Return the (X, Y) coordinate for the center point of the cell that contains the specified text.  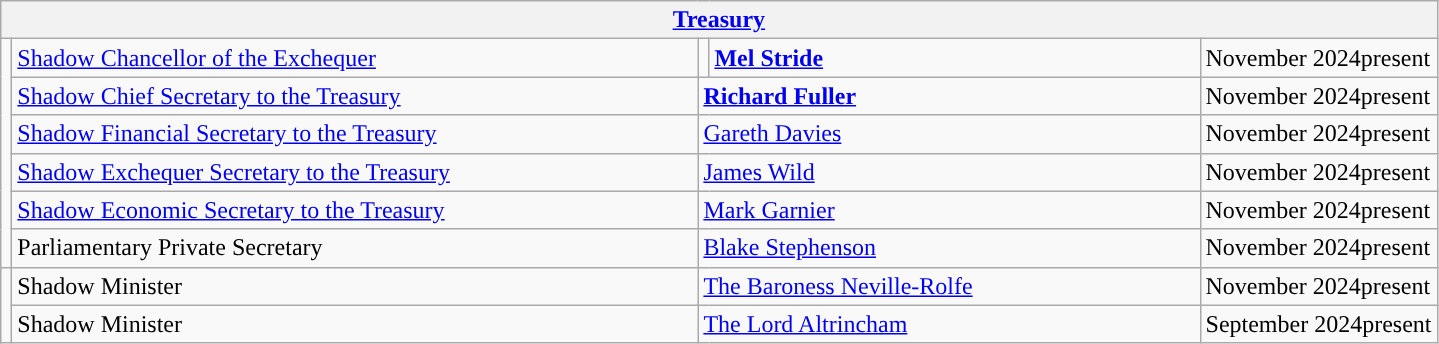
Shadow Economic Secretary to the Treasury (355, 210)
Shadow Chancellor of the Exchequer (355, 58)
Shadow Financial Secretary to the Treasury (355, 134)
Mel Stride (954, 58)
Shadow Exchequer Secretary to the Treasury (355, 172)
The Baroness Neville-Rolfe (949, 286)
September 2024present (1318, 324)
Treasury (719, 20)
Richard Fuller (949, 96)
Mark Garnier (949, 210)
James Wild (949, 172)
Blake Stephenson (949, 248)
Gareth Davies (949, 134)
Parliamentary Private Secretary (355, 248)
Shadow Chief Secretary to the Treasury (355, 96)
The Lord Altrincham (949, 324)
